Capture the cell that displays the provided text and extract its [x, y] central coordinate. 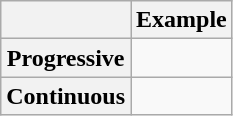
Progressive [66, 58]
Example [182, 20]
Continuous [66, 96]
